Return [x, y] of the center of cell containing provided text 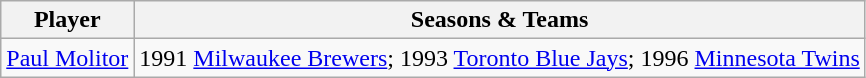
Paul Molitor [68, 58]
1991 Milwaukee Brewers; 1993 Toronto Blue Jays; 1996 Minnesota Twins [500, 58]
Player [68, 20]
Seasons & Teams [500, 20]
